Search for the cell housing the specified text and yield its [X, Y] center coordinate. 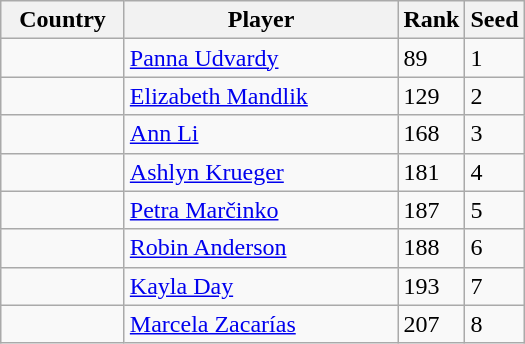
Robin Anderson [261, 248]
Panna Udvardy [261, 58]
Player [261, 20]
181 [432, 172]
4 [494, 172]
Marcela Zacarías [261, 324]
129 [432, 96]
Petra Marčinko [261, 210]
207 [432, 324]
Kayla Day [261, 286]
188 [432, 248]
168 [432, 134]
6 [494, 248]
193 [432, 286]
Elizabeth Mandlik [261, 96]
Rank [432, 20]
7 [494, 286]
8 [494, 324]
Ashlyn Krueger [261, 172]
89 [432, 58]
Country [63, 20]
3 [494, 134]
2 [494, 96]
187 [432, 210]
5 [494, 210]
Seed [494, 20]
1 [494, 58]
Ann Li [261, 134]
